Scan for the cell matching the given text and deliver its (X, Y) coordinate at center. 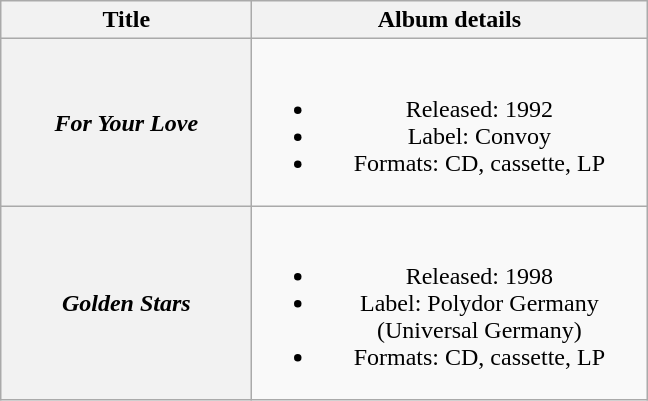
Released: 1998Label: Polydor Germany (Universal Germany)Formats: CD, cassette, LP (450, 303)
Title (126, 20)
Released: 1992Label: ConvoyFormats: CD, cassette, LP (450, 122)
Golden Stars (126, 303)
Album details (450, 20)
For Your Love (126, 122)
